From the cell containing the given text, extract its center point as [x, y] coordinate. 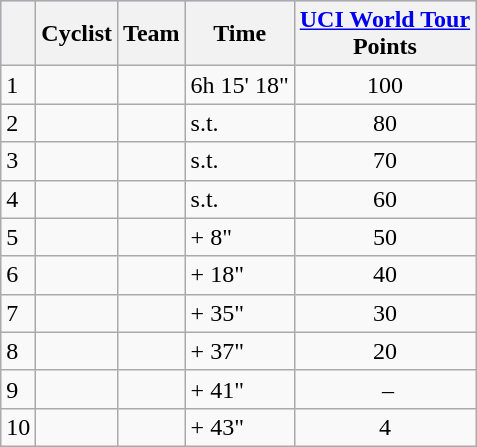
8 [18, 351]
50 [384, 237]
60 [384, 199]
6h 15' 18" [240, 85]
9 [18, 389]
6 [18, 275]
Cyclist [77, 34]
10 [18, 427]
UCI World TourPoints [384, 34]
+ 37" [240, 351]
7 [18, 313]
+ 41" [240, 389]
1 [18, 85]
+ 43" [240, 427]
70 [384, 161]
Team [152, 34]
+ 8" [240, 237]
100 [384, 85]
2 [18, 123]
30 [384, 313]
+ 35" [240, 313]
Time [240, 34]
+ 18" [240, 275]
80 [384, 123]
40 [384, 275]
5 [18, 237]
– [384, 389]
3 [18, 161]
20 [384, 351]
